Detect which cell encompasses the target text, then output its (x, y) center coordinate. 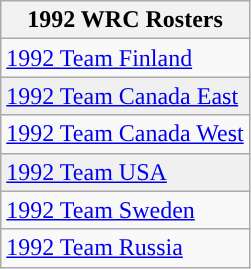
1992 Team Finland (126, 58)
1992 Team Canada West (126, 134)
1992 Team USA (126, 172)
1992 WRC Rosters (126, 20)
1992 Team Sweden (126, 210)
1992 Team Canada East (126, 96)
1992 Team Russia (126, 248)
